Search for the cell housing the specified text and yield its (x, y) center coordinate. 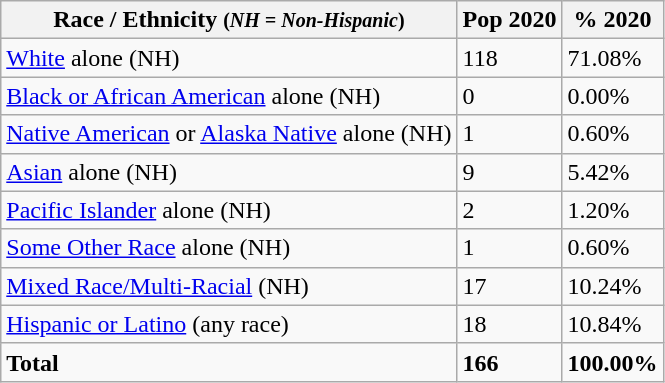
Total (229, 362)
Native American or Alaska Native alone (NH) (229, 134)
Race / Ethnicity (NH = Non-Hispanic) (229, 20)
Mixed Race/Multi-Racial (NH) (229, 286)
Pacific Islander alone (NH) (229, 210)
5.42% (612, 172)
118 (510, 58)
100.00% (612, 362)
9 (510, 172)
0.00% (612, 96)
166 (510, 362)
18 (510, 324)
Some Other Race alone (NH) (229, 248)
Pop 2020 (510, 20)
71.08% (612, 58)
17 (510, 286)
White alone (NH) (229, 58)
10.24% (612, 286)
Asian alone (NH) (229, 172)
% 2020 (612, 20)
10.84% (612, 324)
Black or African American alone (NH) (229, 96)
0 (510, 96)
2 (510, 210)
1.20% (612, 210)
Hispanic or Latino (any race) (229, 324)
